Pinpoint the cell where the given text exists, returning its [x, y] midpoint coordinate. 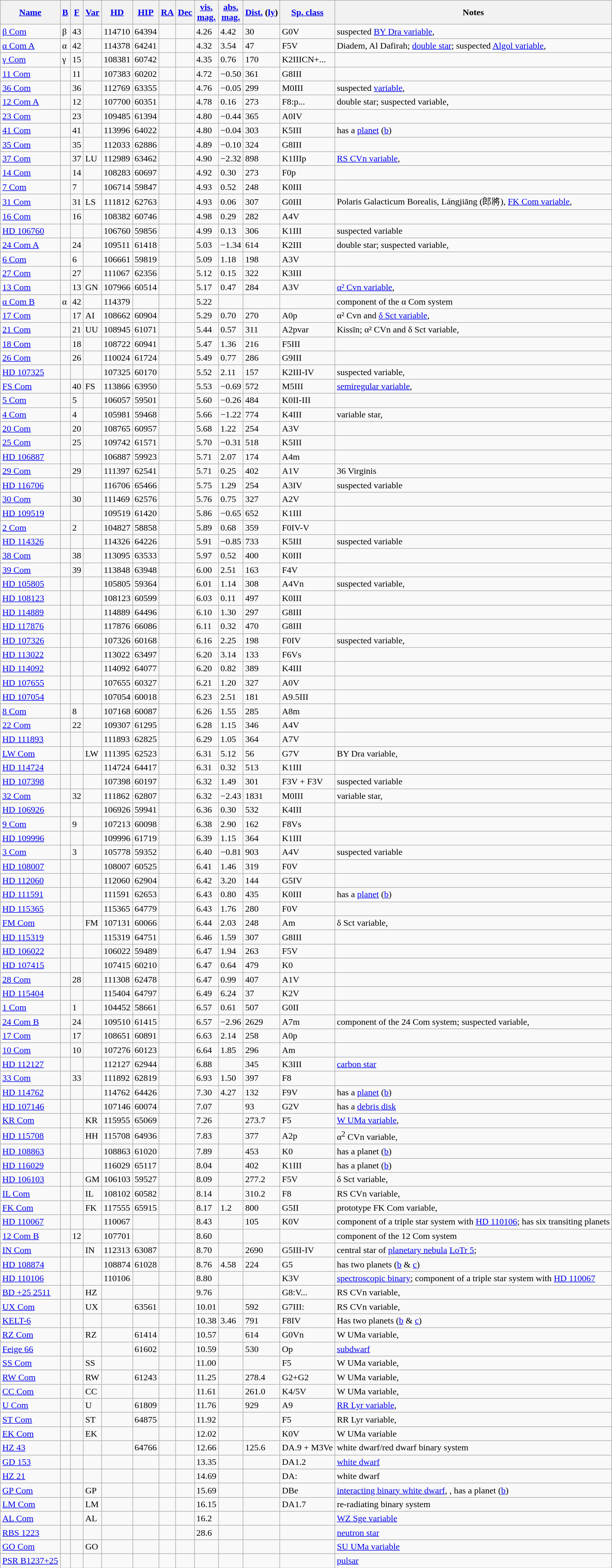
8.14 [206, 1194]
65069 [145, 1121]
spectroscopic binary; component of a triple star system with HD 110067 [473, 1278]
A0V [307, 683]
prototype FK Com variable, [473, 1208]
23 Com [30, 116]
γ [65, 60]
4.35 [206, 60]
GN [92, 287]
HD 108863 [30, 1151]
−0.85 [231, 542]
62356 [145, 273]
62541 [145, 471]
neutron star [473, 1532]
G9III [307, 358]
60957 [145, 429]
0.61 [231, 1008]
6.42 [206, 880]
AI [92, 316]
107415 [117, 965]
1.49 [231, 782]
106760 [117, 231]
0.64 [231, 965]
105778 [117, 852]
HD 112127 [30, 1064]
α2 CVn variable, [473, 1136]
−0.69 [231, 386]
311 [261, 330]
FS [92, 386]
5.09 [206, 259]
111308 [117, 979]
60891 [145, 1036]
903 [261, 852]
60697 [145, 173]
112033 [117, 144]
F0p [307, 173]
6.26 [206, 711]
2.25 [231, 640]
8.70 [206, 1250]
1.55 [231, 711]
107383 [117, 74]
31 Com [30, 202]
has two planets (b & c) [473, 1264]
8.80 [206, 1278]
HZ [92, 1292]
RW Com [30, 1377]
47 [261, 46]
35 Com [30, 144]
113022 [117, 655]
5.97 [206, 556]
64417 [145, 768]
6.28 [206, 725]
9.76 [206, 1292]
377 [261, 1136]
107131 [117, 923]
4.90 [206, 158]
−0.44 [231, 116]
BD +25 2511 [30, 1292]
−0.65 [231, 513]
HD 114092 [30, 669]
13 Com [30, 287]
4.72 [206, 74]
0.47 [231, 287]
61420 [145, 513]
LW [92, 754]
23 [76, 116]
108722 [117, 344]
109510 [117, 1022]
144 [261, 880]
4 Com [30, 414]
64936 [145, 1136]
104827 [117, 527]
white dwarf/red dwarf binary system [473, 1448]
286 [261, 358]
8.76 [206, 1264]
63533 [145, 556]
8 [76, 711]
5.70 [206, 443]
61071 [145, 330]
56 [261, 754]
37 Com [30, 158]
IN Com [30, 1250]
5.89 [206, 527]
108874 [117, 1264]
CC Com [30, 1391]
22 [76, 725]
107146 [117, 1106]
224 [261, 1264]
285 [261, 711]
62819 [145, 1078]
HD 114724 [30, 768]
1.18 [231, 259]
114724 [117, 768]
0.80 [231, 895]
29 [76, 471]
A8m [307, 711]
G2+G2 [307, 1377]
RBS 1223 [30, 1532]
LW Com [30, 754]
HD 107146 [30, 1106]
6.64 [206, 1050]
3 [76, 852]
1.29 [231, 485]
38 Com [30, 556]
61020 [145, 1151]
HD 106103 [30, 1180]
114326 [117, 542]
18 Com [30, 344]
K3V [307, 1278]
62523 [145, 754]
8.60 [206, 1236]
111812 [117, 202]
A4m [307, 457]
PSR B1237+25 [30, 1561]
HD [117, 13]
6.41 [206, 866]
6.36 [206, 810]
111469 [117, 499]
10 Com [30, 1050]
400 [261, 556]
929 [261, 1405]
LU [92, 158]
HZ 43 [30, 1448]
60066 [145, 923]
108945 [117, 330]
64875 [145, 1420]
Polaris Galacticum Borealis, Lángjiāng (郎將), FK Com variable, [473, 202]
14 [76, 173]
12 Com B [30, 1236]
SS [92, 1363]
Sp. class [307, 13]
28.6 [206, 1532]
6.11 [206, 626]
6.63 [206, 1036]
59352 [145, 852]
61724 [145, 358]
114378 [117, 46]
64766 [145, 1448]
61028 [145, 1264]
133 [261, 655]
365 [261, 116]
284 [261, 287]
0.16 [231, 102]
117555 [117, 1208]
11.76 [206, 1405]
27 [76, 273]
308 [261, 584]
7.89 [206, 1151]
65117 [145, 1165]
62653 [145, 895]
60168 [145, 640]
115365 [117, 909]
41 [76, 130]
−2.43 [231, 796]
WZ Sge variable [473, 1518]
HD 107398 [30, 782]
61394 [145, 116]
KR [92, 1121]
Has two planets (b & c) [473, 1321]
A7m [307, 1022]
HD 117876 [30, 626]
36 Virginis [473, 471]
66086 [145, 626]
12 Com A [30, 102]
2.07 [231, 457]
453 [261, 1151]
10.38 [206, 1321]
A2p [307, 1136]
181 [261, 697]
24 Com A [30, 245]
−2.96 [231, 1022]
HD 112060 [30, 880]
110106 [117, 1278]
359 [261, 527]
4.32 [206, 46]
2.90 [231, 824]
60904 [145, 316]
10 [76, 1050]
60098 [145, 824]
HD 114889 [30, 612]
F0IV [307, 640]
abs.mag. [231, 13]
HD 106926 [30, 810]
DA: [307, 1476]
5.75 [206, 485]
4.58 [231, 1264]
Diadem, Al Dafirah; double star; suspected Algol variable, [473, 46]
60599 [145, 598]
111067 [117, 273]
GD 153 [30, 1462]
IL Com [30, 1194]
29 Com [30, 471]
−0.26 [231, 400]
HD 114326 [30, 542]
4.99 [206, 231]
114092 [117, 669]
30 Com [30, 499]
61414 [145, 1335]
26 Com [30, 358]
25 Com [30, 443]
115955 [117, 1121]
HD 105805 [30, 584]
HD 111893 [30, 739]
1.20 [231, 683]
28 Com [30, 979]
EK Com [30, 1434]
108382 [117, 217]
296 [261, 1050]
61571 [145, 443]
16 [76, 217]
112127 [117, 1064]
K2V [307, 994]
UX [92, 1306]
12.66 [206, 1448]
64394 [145, 32]
F0IV-V [307, 527]
117876 [117, 626]
HD 115708 [30, 1136]
0.75 [231, 499]
65915 [145, 1208]
106022 [117, 951]
310.2 [261, 1194]
105805 [117, 584]
F4V [307, 570]
21 Com [30, 330]
−0.05 [231, 88]
13 [76, 287]
6 Com [30, 259]
110024 [117, 358]
35 [76, 144]
107700 [117, 102]
6.88 [206, 1064]
109996 [117, 838]
32 [76, 796]
3.54 [231, 46]
108007 [117, 866]
F3V + F3V [307, 782]
109485 [117, 116]
γ Com [30, 60]
HD 107325 [30, 372]
GM [92, 1180]
115708 [117, 1136]
K2III [307, 245]
U [92, 1405]
306 [261, 231]
F6Vs [307, 655]
6.46 [206, 937]
UX Com [30, 1306]
59847 [145, 187]
109511 [117, 245]
semiregular variable, [473, 386]
115404 [117, 994]
0.06 [231, 202]
DA.9 + M3Ve [307, 1448]
7.83 [206, 1136]
113866 [117, 386]
3.46 [231, 1321]
114710 [117, 32]
60327 [145, 683]
BY Dra variable, [473, 754]
389 [261, 669]
1 [76, 1008]
1.59 [231, 937]
AL Com [30, 1518]
64426 [145, 1092]
107398 [117, 782]
α² Cvn and δ Sct variable, [473, 316]
GO Com [30, 1546]
65466 [145, 485]
61415 [145, 1022]
114379 [117, 302]
0.77 [231, 358]
64779 [145, 909]
7.07 [206, 1106]
12.02 [206, 1434]
108102 [117, 1194]
B [65, 13]
A3IV [307, 485]
0.82 [231, 669]
KR Com [30, 1121]
108381 [117, 60]
1.50 [231, 1078]
HD 106887 [30, 457]
G5II [307, 1208]
345 [261, 1064]
5.53 [206, 386]
−0.50 [231, 74]
93 [261, 1106]
6.38 [206, 824]
507 [261, 1008]
60087 [145, 711]
LM Com [30, 1504]
8.09 [206, 1180]
SS Com [30, 1363]
107276 [117, 1050]
5 [76, 400]
64797 [145, 994]
170 [261, 60]
FM Com [30, 923]
297 [261, 612]
0.70 [231, 316]
64751 [145, 937]
component of the α Com system [473, 302]
−2.32 [231, 158]
8.17 [206, 1208]
1.46 [231, 866]
F [76, 13]
RZ [92, 1335]
5.49 [206, 358]
HD 110067 [30, 1222]
60582 [145, 1194]
5.68 [206, 429]
FS Com [30, 386]
62576 [145, 499]
22 Com [30, 725]
6.29 [206, 739]
60210 [145, 965]
5 Com [30, 400]
carbon star [473, 1064]
4.27 [231, 1092]
59364 [145, 584]
107326 [117, 640]
27 Com [30, 273]
107325 [117, 372]
25 [76, 443]
263 [261, 951]
HD 109519 [30, 513]
G8:V... [307, 1292]
61295 [145, 725]
A0IV [307, 116]
572 [261, 386]
1.36 [231, 344]
HD 115319 [30, 937]
0.57 [231, 330]
59527 [145, 1180]
125.6 [261, 1448]
60123 [145, 1050]
CC [92, 1391]
32 Com [30, 796]
112060 [117, 880]
10.57 [206, 1335]
vis.mag. [206, 13]
0.99 [231, 979]
60074 [145, 1106]
108283 [117, 173]
116706 [117, 485]
63355 [145, 88]
60746 [145, 217]
A4Vn [307, 584]
G5IV [307, 880]
174 [261, 457]
−0.31 [231, 443]
60514 [145, 287]
2.11 [231, 372]
4 [76, 414]
−1.22 [231, 414]
26 [76, 358]
111893 [117, 739]
16.2 [206, 1518]
261.0 [261, 1391]
301 [261, 782]
HD 110106 [30, 1278]
106714 [117, 187]
898 [261, 158]
FK Com [30, 1208]
111892 [117, 1078]
0.11 [231, 598]
4.26 [206, 32]
6.49 [206, 994]
2629 [261, 1022]
106661 [117, 259]
407 [261, 979]
4.98 [206, 217]
33 Com [30, 1078]
105 [261, 1222]
component of the 24 Com system; suspected variable, [473, 1022]
1831 [261, 796]
8.04 [206, 1165]
−0.81 [231, 852]
1.94 [231, 951]
108765 [117, 429]
109742 [117, 443]
RZ Com [30, 1335]
157 [261, 372]
61418 [145, 245]
43 [76, 32]
112313 [117, 1250]
1 Com [30, 1008]
21 [76, 330]
3.14 [231, 655]
interacting binary white dwarf, , has a planet (b) [473, 1490]
107054 [117, 697]
106057 [117, 400]
791 [261, 1321]
7 [76, 187]
114762 [117, 1092]
HD 106760 [30, 231]
K4/5V [307, 1391]
397 [261, 1078]
105981 [117, 414]
5.76 [206, 499]
HD 107415 [30, 965]
subdwarf [473, 1349]
6.40 [206, 852]
1.14 [231, 584]
24 Com B [30, 1022]
8 Com [30, 711]
15.69 [206, 1490]
K2III-IV [307, 372]
K0II-III [307, 400]
62904 [145, 880]
HZ 21 [30, 1476]
58858 [145, 527]
273.7 [261, 1121]
5.29 [206, 316]
0.68 [231, 527]
0.15 [231, 273]
62825 [145, 739]
HD 108007 [30, 866]
Dec [185, 13]
1.85 [231, 1050]
36 [76, 88]
HD 108123 [30, 598]
2 [76, 527]
113996 [117, 130]
270 [261, 316]
59941 [145, 810]
2 Com [30, 527]
HD 114762 [30, 1092]
5.17 [206, 287]
6.21 [206, 683]
central star of planetary nebula LoTr 5; [473, 1250]
−0.10 [231, 144]
20 Com [30, 429]
0.25 [231, 471]
319 [261, 866]
HD 115365 [30, 909]
6.00 [206, 570]
108651 [117, 1036]
GO [92, 1546]
63087 [145, 1250]
1.76 [231, 909]
63497 [145, 655]
4.78 [206, 102]
346 [261, 725]
116029 [117, 1165]
36 Com [30, 88]
63948 [145, 570]
39 Com [30, 570]
Notes [473, 13]
RW [92, 1377]
277.2 [261, 1180]
G7V [307, 754]
64022 [145, 130]
EK [92, 1434]
278.4 [261, 1377]
60202 [145, 74]
5.60 [206, 400]
0.29 [231, 217]
324 [261, 144]
61809 [145, 1405]
5.52 [206, 372]
11 Com [30, 74]
G5III-IV [307, 1250]
39 [76, 570]
163 [261, 570]
60941 [145, 344]
111395 [117, 754]
4.42 [231, 32]
re-radiating binary system [473, 1504]
14.69 [206, 1476]
106926 [117, 810]
1.22 [231, 429]
2.03 [231, 923]
has a debris disk [473, 1106]
β Com [30, 32]
7 Com [30, 187]
4.76 [206, 88]
1.05 [231, 739]
α Com B [30, 302]
60742 [145, 60]
HD 107655 [30, 683]
62763 [145, 202]
suspected BY Dra variable, [473, 32]
G0III [307, 202]
132 [261, 1092]
HH [92, 1136]
111862 [117, 796]
16 Com [30, 217]
107213 [117, 824]
112769 [117, 88]
LM [92, 1504]
592 [261, 1306]
G2V [307, 1106]
58661 [145, 1008]
115319 [117, 937]
FM [92, 923]
G7III: [307, 1306]
110067 [117, 1222]
18 [76, 344]
LS [92, 202]
component of the 12 Com system [473, 1236]
−1.34 [231, 245]
31 [76, 202]
α² Cvn variable, [473, 287]
F9V [307, 1092]
8.43 [206, 1222]
7.26 [206, 1121]
2690 [261, 1250]
106103 [117, 1180]
484 [261, 400]
SU UMa variable [473, 1546]
HD 108874 [30, 1264]
61243 [145, 1377]
HD 116706 [30, 485]
532 [261, 810]
A2pvar [307, 330]
6.01 [206, 584]
0.76 [231, 60]
Var [92, 13]
4.89 [206, 144]
64496 [145, 612]
6.24 [231, 994]
479 [261, 965]
5.86 [206, 513]
5.22 [206, 302]
AL [92, 1518]
6.23 [206, 697]
component of a triple star system with HD 110106; has six transiting planets [473, 1222]
497 [261, 598]
HIP [145, 13]
A7V [307, 739]
IL [92, 1194]
111397 [117, 471]
HD 106022 [30, 951]
α Com A [30, 46]
1.2 [231, 1208]
FK [92, 1208]
HD 116029 [30, 1165]
64077 [145, 669]
14 Com [30, 173]
U Com [30, 1405]
107966 [117, 287]
0.13 [231, 231]
60197 [145, 782]
5.66 [206, 414]
107701 [117, 1236]
114889 [117, 612]
GP Com [30, 1490]
9 [76, 824]
HD 107326 [30, 640]
5.44 [206, 330]
2.14 [231, 1036]
518 [261, 443]
UU [92, 330]
733 [261, 542]
5.03 [206, 245]
7.30 [206, 1092]
6.93 [206, 1078]
3.20 [231, 880]
62807 [145, 796]
−0.04 [231, 130]
F8Vs [307, 824]
IN [92, 1250]
299 [261, 88]
Dist. (ly) [261, 13]
113848 [117, 570]
60018 [145, 697]
59923 [145, 457]
11.25 [206, 1377]
M5III [307, 386]
K1IIIp [307, 158]
59489 [145, 951]
61602 [145, 1349]
33 [76, 1078]
F8IV [307, 1321]
162 [261, 824]
361 [261, 74]
GP [92, 1490]
6.39 [206, 838]
63561 [145, 1306]
303 [261, 130]
112989 [117, 158]
HD 107054 [30, 697]
A9 [307, 1405]
6.03 [206, 598]
104452 [117, 1008]
107168 [117, 711]
13.35 [206, 1462]
DA1.7 [307, 1504]
11.92 [206, 1420]
111591 [117, 895]
62478 [145, 979]
16.15 [206, 1504]
513 [261, 768]
DBe [307, 1490]
41 Com [30, 130]
11.61 [206, 1391]
3 Com [30, 852]
652 [261, 513]
HD 111591 [30, 895]
106887 [117, 457]
K2IIICN+... [307, 60]
β [65, 32]
KELT-6 [30, 1321]
pulsar [473, 1561]
108863 [117, 1151]
10.59 [206, 1349]
64241 [145, 46]
4.92 [206, 173]
HD 115404 [30, 994]
W UMa variable [473, 1434]
11 [76, 74]
107655 [117, 683]
109519 [117, 513]
216 [261, 344]
109307 [117, 725]
6 [76, 259]
A2V [307, 499]
Name [30, 13]
62886 [145, 144]
6.44 [206, 923]
G0V [307, 32]
774 [261, 414]
108662 [117, 316]
64226 [145, 542]
F8:p... [307, 102]
RA [167, 13]
Feige 66 [30, 1349]
59468 [145, 414]
ST [92, 1420]
258 [261, 1036]
280 [261, 909]
10.01 [206, 1306]
282 [261, 217]
6.16 [206, 640]
5.91 [206, 542]
DA1.2 [307, 1462]
F5III [307, 344]
G0II [307, 1008]
6.10 [206, 612]
Op [307, 1349]
60351 [145, 102]
G0Vn [307, 1335]
63950 [145, 386]
62944 [145, 1064]
59856 [145, 231]
59501 [145, 400]
59819 [145, 259]
113095 [117, 556]
G5 [307, 1264]
470 [261, 626]
A9.5III [307, 697]
9 Com [30, 824]
322 [261, 273]
61719 [145, 838]
15 [76, 60]
435 [261, 895]
HD 109996 [30, 838]
20 [76, 429]
1.30 [231, 612]
HD 113022 [30, 655]
108123 [117, 598]
40 [76, 386]
63462 [145, 158]
38 [76, 556]
60525 [145, 866]
60170 [145, 372]
11.00 [206, 1363]
800 [261, 1208]
28 [76, 979]
5.47 [206, 344]
530 [261, 1349]
ST Com [30, 1420]
Kissīn; α² CVn and δ Sct variable, [473, 330]
